From the cell containing the given text, extract its center point as [x, y] coordinate. 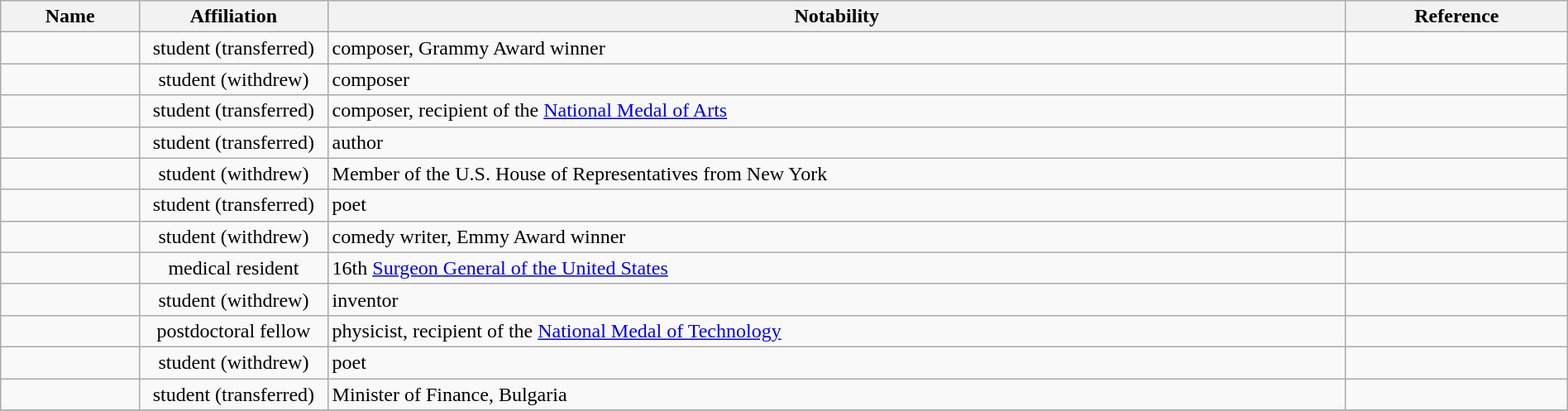
comedy writer, Emmy Award winner [837, 237]
Name [70, 17]
physicist, recipient of the National Medal of Technology [837, 331]
inventor [837, 299]
Affiliation [233, 17]
Reference [1456, 17]
Minister of Finance, Bulgaria [837, 394]
author [837, 142]
composer, recipient of the National Medal of Arts [837, 111]
postdoctoral fellow [233, 331]
composer [837, 79]
Notability [837, 17]
Member of the U.S. House of Representatives from New York [837, 174]
composer, Grammy Award winner [837, 48]
medical resident [233, 268]
16th Surgeon General of the United States [837, 268]
